Detect which cell encompasses the target text, then output its (X, Y) center coordinate. 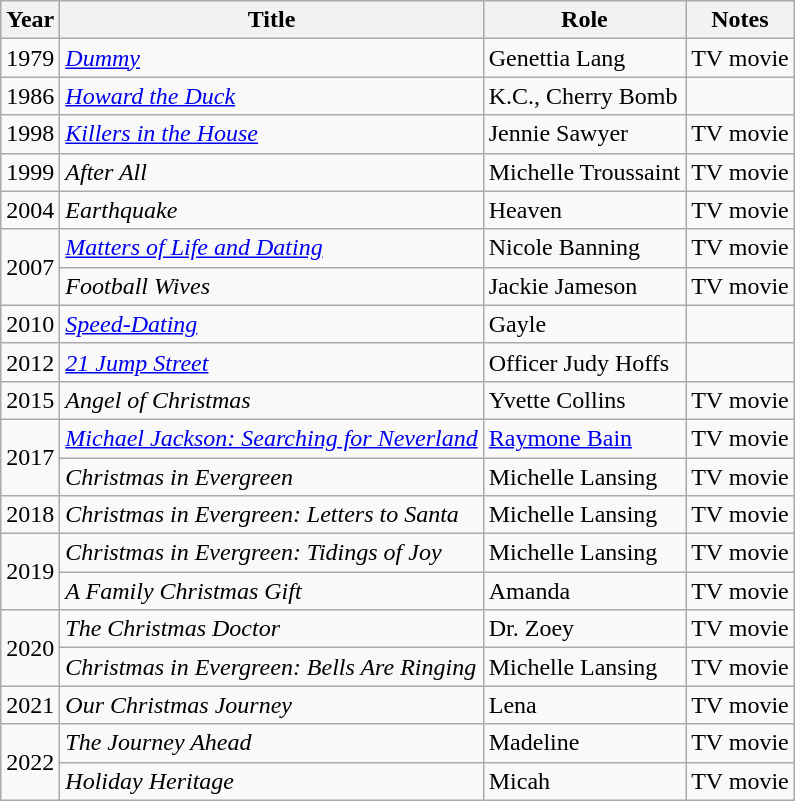
Raymone Bain (584, 438)
1998 (30, 134)
2007 (30, 267)
Genettia Lang (584, 58)
The Christmas Doctor (272, 629)
2017 (30, 457)
Jennie Sawyer (584, 134)
Angel of Christmas (272, 400)
2019 (30, 572)
2010 (30, 324)
21 Jump Street (272, 362)
1979 (30, 58)
Heaven (584, 210)
2004 (30, 210)
Nicole Banning (584, 248)
Howard the Duck (272, 96)
2015 (30, 400)
A Family Christmas Gift (272, 591)
Role (584, 20)
Gayle (584, 324)
Christmas in Evergreen: Bells Are Ringing (272, 667)
Year (30, 20)
Our Christmas Journey (272, 705)
Dr. Zoey (584, 629)
After All (272, 172)
Notes (740, 20)
Michelle Troussaint (584, 172)
Madeline (584, 743)
Michael Jackson: Searching for Neverland (272, 438)
Jackie Jameson (584, 286)
Holiday Heritage (272, 781)
Christmas in Evergreen: Letters to Santa (272, 515)
1999 (30, 172)
2012 (30, 362)
Officer Judy Hoffs (584, 362)
The Journey Ahead (272, 743)
Football Wives (272, 286)
Christmas in Evergreen: Tidings of Joy (272, 553)
Title (272, 20)
Yvette Collins (584, 400)
2022 (30, 762)
Dummy (272, 58)
Lena (584, 705)
2018 (30, 515)
Christmas in Evergreen (272, 477)
Micah (584, 781)
K.C., Cherry Bomb (584, 96)
2021 (30, 705)
Killers in the House (272, 134)
Matters of Life and Dating (272, 248)
Speed-Dating (272, 324)
Amanda (584, 591)
2020 (30, 648)
1986 (30, 96)
Earthquake (272, 210)
